Find where the given text appears and provide that cell's center as (X, Y) coordinate. 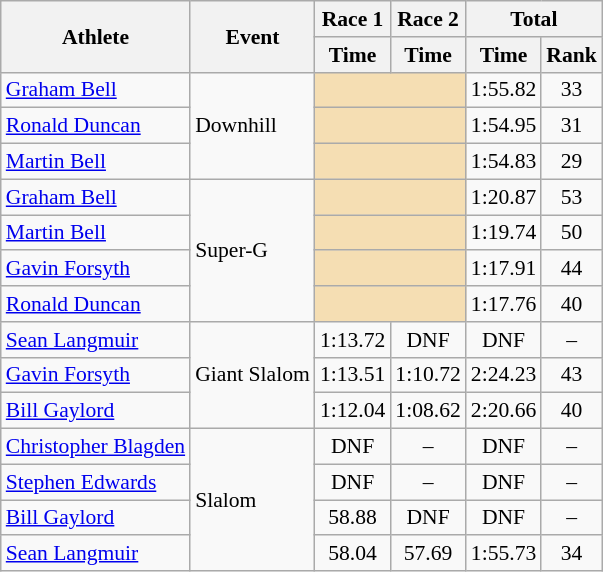
Super-G (252, 250)
58.04 (352, 554)
1:19.74 (504, 233)
Athlete (96, 36)
Race 2 (428, 19)
Downhill (252, 126)
33 (572, 90)
1:13.72 (352, 340)
53 (572, 197)
Slalom (252, 500)
34 (572, 554)
Event (252, 36)
1:55.73 (504, 554)
2:20.66 (504, 411)
1:12.04 (352, 411)
1:10.72 (428, 375)
1:17.76 (504, 304)
29 (572, 162)
2:24.23 (504, 375)
Race 1 (352, 19)
1:13.51 (352, 375)
Stephen Edwards (96, 482)
31 (572, 126)
Total (534, 19)
50 (572, 233)
57.69 (428, 554)
1:20.87 (504, 197)
58.88 (352, 518)
Christopher Blagden (96, 447)
1:54.83 (504, 162)
Rank (572, 55)
1:17.91 (504, 269)
43 (572, 375)
1:55.82 (504, 90)
1:08.62 (428, 411)
1:54.95 (504, 126)
Giant Slalom (252, 376)
44 (572, 269)
